Provide the [x, y] coordinate of the cell's center where the given text is located.  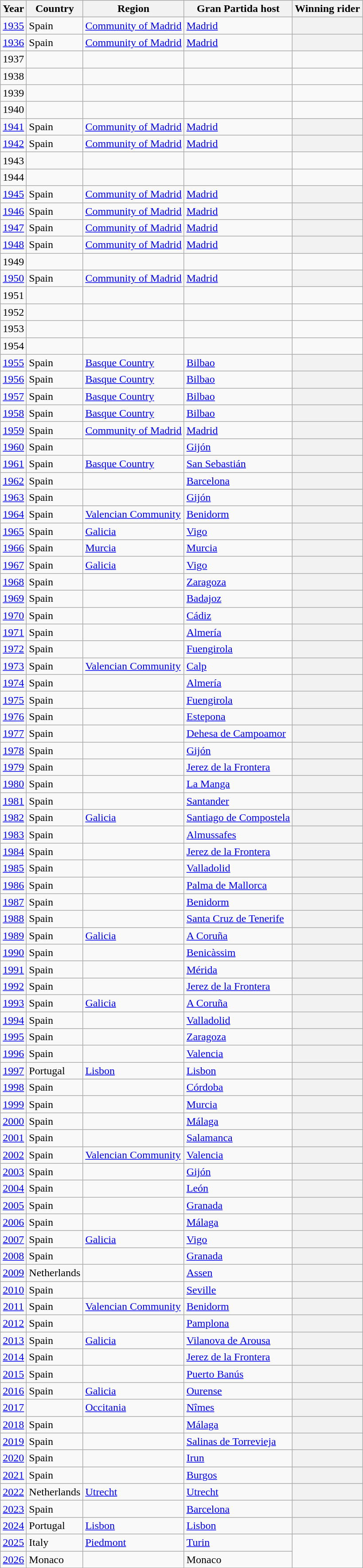
Benicàssim [238, 952]
Burgos [238, 1475]
1939 [13, 93]
2013 [13, 1340]
Gran Partida host [238, 9]
1968 [13, 582]
1984 [13, 852]
1941 [13, 127]
2005 [13, 1205]
Mérida [238, 969]
1958 [13, 413]
2010 [13, 1290]
1969 [13, 599]
1954 [13, 346]
1944 [13, 177]
1981 [13, 801]
2021 [13, 1475]
1978 [13, 751]
2014 [13, 1357]
1956 [13, 379]
2020 [13, 1458]
2004 [13, 1189]
2000 [13, 1121]
2025 [13, 1542]
1980 [13, 784]
León [238, 1189]
1986 [13, 885]
Palma de Mallorca [238, 885]
Seville [238, 1290]
2007 [13, 1239]
Estepona [238, 716]
1949 [13, 262]
1974 [13, 683]
Occitania [133, 1408]
1977 [13, 733]
Santander [238, 801]
Badajoz [238, 599]
1950 [13, 279]
1970 [13, 616]
Calp [238, 666]
1998 [13, 1088]
1963 [13, 498]
2026 [13, 1559]
Country [55, 9]
Year [13, 9]
Italy [55, 1542]
1999 [13, 1104]
1945 [13, 194]
1935 [13, 26]
1976 [13, 716]
1997 [13, 1071]
Dehesa de Campoamor [238, 733]
2018 [13, 1425]
Region [133, 9]
1951 [13, 295]
2015 [13, 1374]
1959 [13, 430]
1993 [13, 1003]
Córdoba [238, 1088]
2006 [13, 1222]
Turin [238, 1542]
1983 [13, 835]
Assen [238, 1273]
Vilanova de Arousa [238, 1340]
Santiago de Compostela [238, 818]
Pamplona [238, 1324]
1947 [13, 228]
1989 [13, 936]
2024 [13, 1525]
1990 [13, 952]
2009 [13, 1273]
1967 [13, 565]
2001 [13, 1138]
Salamanca [238, 1138]
1982 [13, 818]
1957 [13, 396]
1952 [13, 312]
1994 [13, 1020]
1965 [13, 531]
1962 [13, 480]
1938 [13, 76]
1985 [13, 868]
2012 [13, 1324]
Almussafes [238, 835]
Winning rider [328, 9]
2019 [13, 1441]
1940 [13, 110]
2008 [13, 1256]
1936 [13, 43]
2011 [13, 1307]
2016 [13, 1391]
1992 [13, 986]
1988 [13, 919]
1964 [13, 515]
Santa Cruz de Tenerife [238, 919]
1966 [13, 548]
1996 [13, 1054]
1961 [13, 464]
Cádiz [238, 616]
1943 [13, 160]
2022 [13, 1492]
Ourense [238, 1391]
1987 [13, 902]
1946 [13, 211]
1953 [13, 329]
1960 [13, 447]
1973 [13, 666]
1948 [13, 245]
Puerto Banús [238, 1374]
La Manga [238, 784]
1975 [13, 700]
2017 [13, 1408]
1955 [13, 363]
Irun [238, 1458]
1942 [13, 143]
Nîmes [238, 1408]
2003 [13, 1172]
1937 [13, 59]
Piedmont [133, 1542]
2023 [13, 1509]
1995 [13, 1037]
2002 [13, 1155]
1971 [13, 632]
1991 [13, 969]
Salinas de Torrevieja [238, 1441]
1972 [13, 649]
San Sebastián [238, 464]
1979 [13, 767]
